Find where the given text appears and provide that cell's center as (X, Y) coordinate. 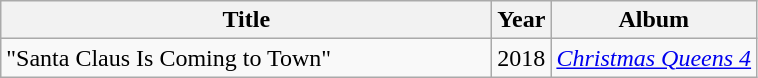
2018 (522, 58)
Album (654, 20)
Title (246, 20)
Year (522, 20)
Christmas Queens 4 (654, 58)
"Santa Claus Is Coming to Town" (246, 58)
